From the cell containing the given text, extract its center point as (X, Y) coordinate. 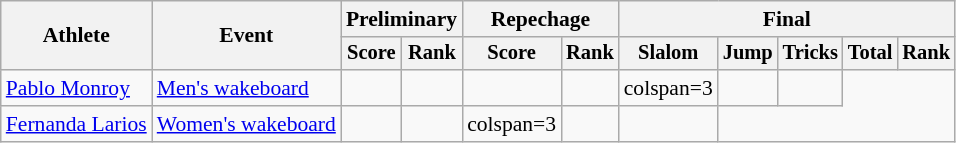
Athlete (76, 36)
Slalom (668, 54)
Women's wakeboard (246, 124)
Pablo Monroy (76, 88)
Total (870, 54)
Men's wakeboard (246, 88)
Repechage (540, 19)
Event (246, 36)
Preliminary (402, 19)
Fernanda Larios (76, 124)
Final (787, 19)
Jump (748, 54)
Tricks (810, 54)
